Pinpoint the cell where the given text exists, returning its (X, Y) midpoint coordinate. 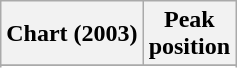
Peak position (189, 34)
Chart (2003) (72, 34)
